Extract the [x, y] coordinate from the center of the cell holding the provided text.  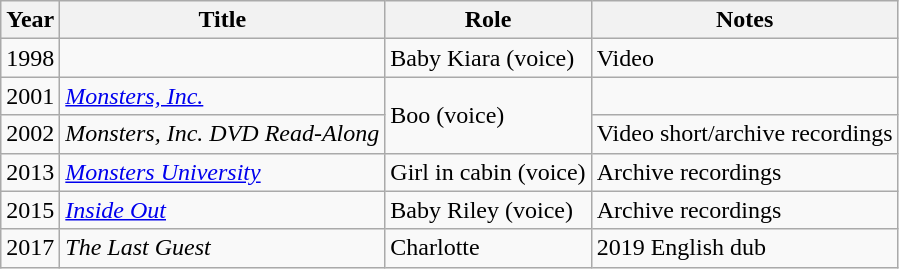
Year [30, 20]
2015 [30, 210]
Baby Riley (voice) [488, 210]
Monsters, Inc. [222, 96]
Title [222, 20]
Boo (voice) [488, 115]
2013 [30, 172]
Video [744, 58]
Role [488, 20]
The Last Guest [222, 248]
2017 [30, 248]
2019 English dub [744, 248]
Notes [744, 20]
Baby Kiara (voice) [488, 58]
Girl in cabin (voice) [488, 172]
Monsters University [222, 172]
2002 [30, 134]
1998 [30, 58]
Charlotte [488, 248]
Inside Out [222, 210]
Monsters, Inc. DVD Read-Along [222, 134]
Video short/archive recordings [744, 134]
2001 [30, 96]
